Detect which cell encompasses the target text, then output its (X, Y) center coordinate. 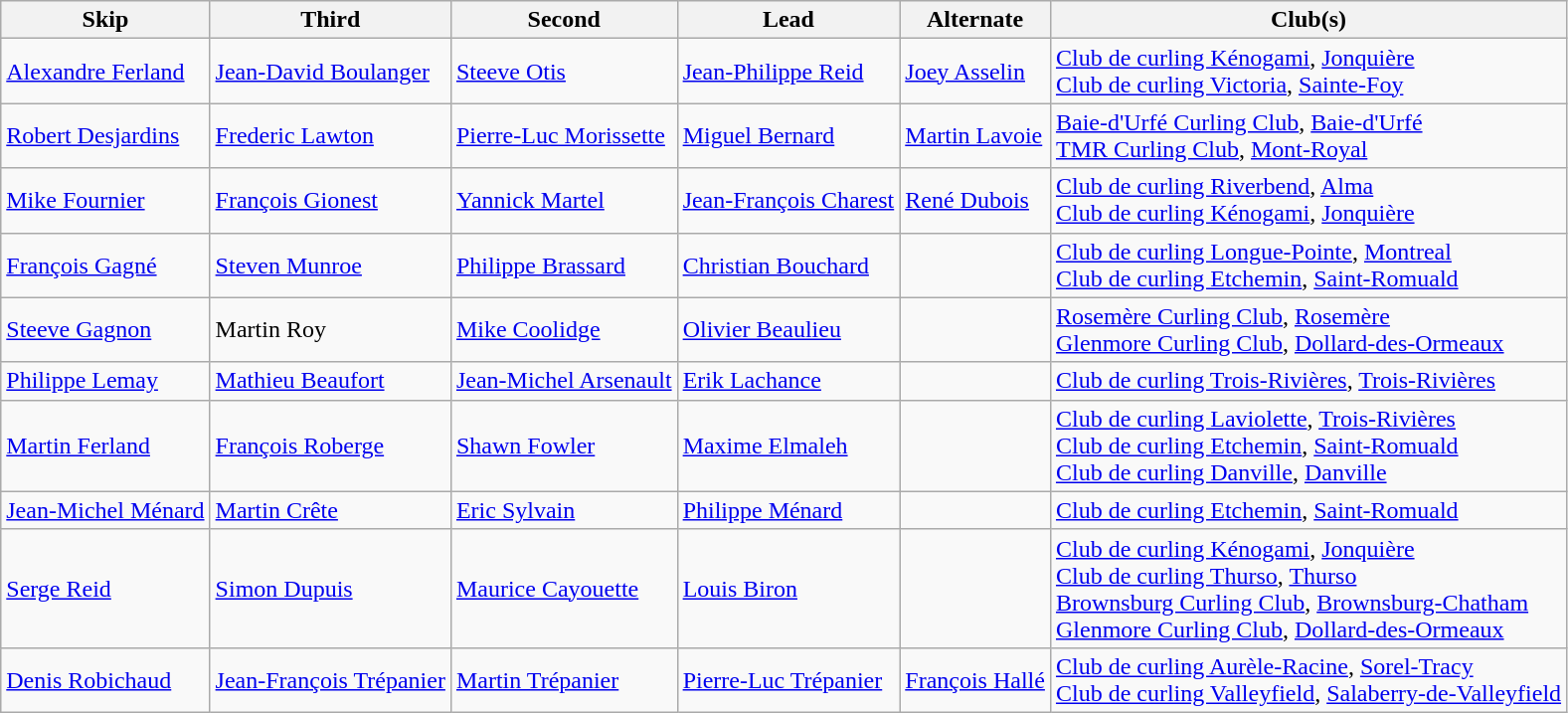
Philippe Brassard (564, 265)
Third (330, 20)
Pierre-Luc Trépanier (788, 680)
Lead (788, 20)
Club de curling Laviolette, Trois-Rivières Club de curling Etchemin, Saint-Romuald Club de curling Danville, Danville (1308, 446)
Yannick Martel (564, 201)
Mike Coolidge (564, 330)
Joey Asselin (975, 72)
Rosemère Curling Club, Rosemère Glenmore Curling Club, Dollard-des-Ormeaux (1308, 330)
Alexandre Ferland (105, 72)
Martin Ferland (105, 446)
Club de curling Kénogami, Jonquière Club de curling Victoria, Sainte-Foy (1308, 72)
Steven Munroe (330, 265)
François Roberge (330, 446)
Martin Trépanier (564, 680)
Skip (105, 20)
Martin Crête (330, 510)
Olivier Beaulieu (788, 330)
Steeve Otis (564, 72)
François Gagné (105, 265)
Pierre-Luc Morissette (564, 135)
Maxime Elmaleh (788, 446)
Mike Fournier (105, 201)
Club de curling Longue-Pointe, Montreal Club de curling Etchemin, Saint-Romuald (1308, 265)
Jean-David Boulanger (330, 72)
Jean-François Charest (788, 201)
François Gionest (330, 201)
Philippe Lemay (105, 381)
Alternate (975, 20)
Jean-Philippe Reid (788, 72)
René Dubois (975, 201)
Robert Desjardins (105, 135)
Miguel Bernard (788, 135)
Christian Bouchard (788, 265)
Club de curling Aurèle-Racine, Sorel-Tracy Club de curling Valleyfield, Salaberry-de-Valleyfield (1308, 680)
Frederic Lawton (330, 135)
Club de curling Trois-Rivières, Trois-Rivières (1308, 381)
Second (564, 20)
Martin Roy (330, 330)
Denis Robichaud (105, 680)
François Hallé (975, 680)
Baie-d'Urfé Curling Club, Baie-d'Urfé TMR Curling Club, Mont-Royal (1308, 135)
Club de curling Etchemin, Saint-Romuald (1308, 510)
Mathieu Beaufort (330, 381)
Erik Lachance (788, 381)
Jean-Michel Arsenault (564, 381)
Philippe Ménard (788, 510)
Serge Reid (105, 589)
Eric Sylvain (564, 510)
Jean-François Trépanier (330, 680)
Jean-Michel Ménard (105, 510)
Martin Lavoie (975, 135)
Club(s) (1308, 20)
Simon Dupuis (330, 589)
Shawn Fowler (564, 446)
Maurice Cayouette (564, 589)
Club de curling Riverbend, Alma Club de curling Kénogami, Jonquière (1308, 201)
Steeve Gagnon (105, 330)
Louis Biron (788, 589)
